Provide the [x, y] coordinate of the cell's center where the given text is located.  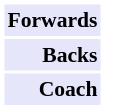
Forwards [52, 20]
Coach [52, 90]
Backs [52, 55]
